Find where the given text appears and provide that cell's center as (X, Y) coordinate. 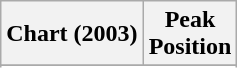
PeakPosition (190, 34)
Chart (2003) (72, 34)
